Provide the (X, Y) coordinate of the cell's center where the given text is located.  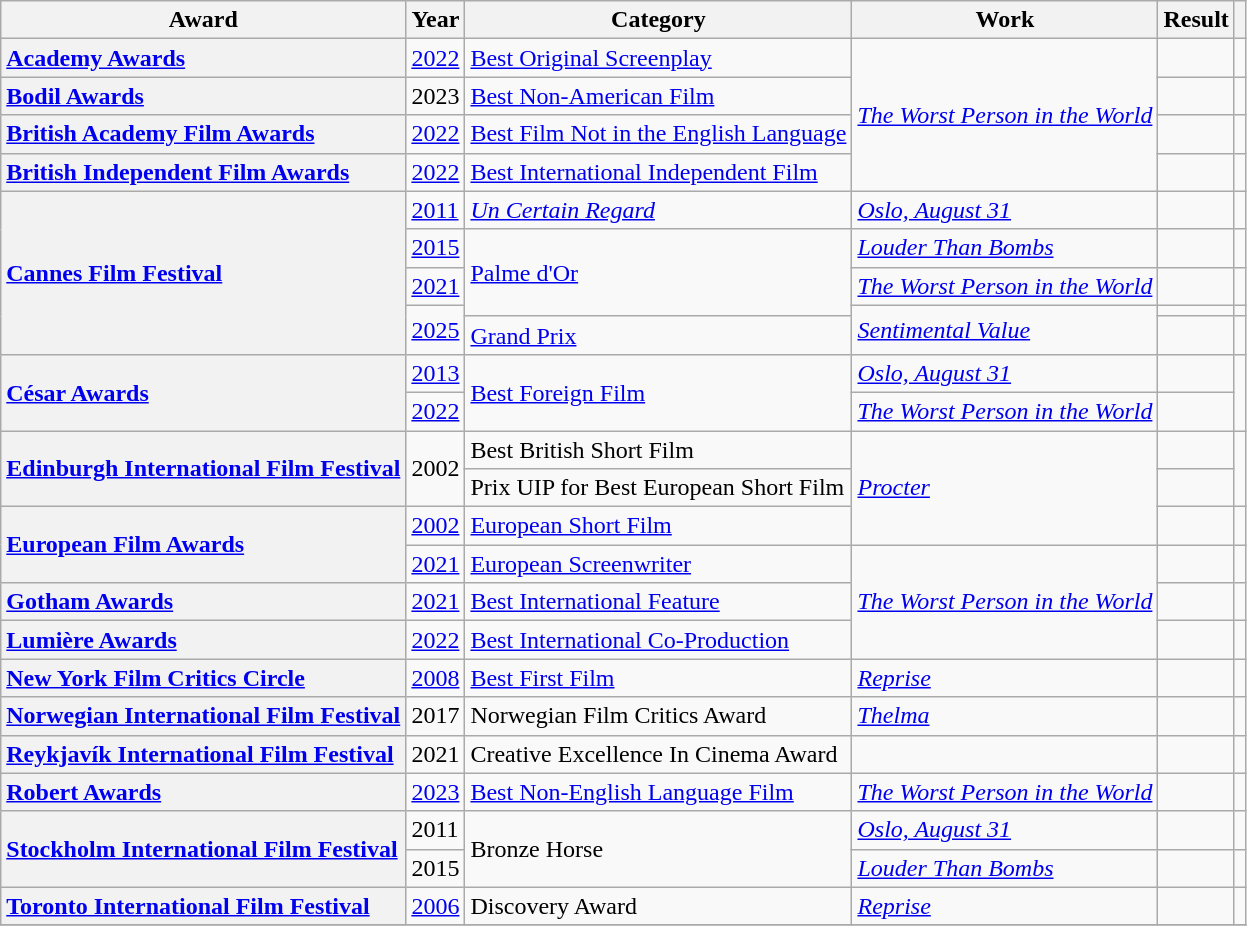
Robert Awards (204, 792)
Best International Co-Production (658, 640)
Best International Independent Film (658, 172)
2008 (436, 678)
Best Original Screenplay (658, 58)
Palme d'Or (658, 272)
2006 (436, 906)
Best First Film (658, 678)
Grand Prix (658, 335)
Sentimental Value (1005, 330)
Best British Short Film (658, 449)
Best Foreign Film (658, 392)
Thelma (1005, 716)
Result (1196, 20)
Procter (1005, 487)
César Awards (204, 392)
Year (436, 20)
British Independent Film Awards (204, 172)
New York Film Critics Circle (204, 678)
Bronze Horse (658, 849)
Prix UIP for Best European Short Film (658, 488)
Best Film Not in the English Language (658, 134)
Best International Feature (658, 602)
European Short Film (658, 526)
Un Certain Regard (658, 210)
European Film Awards (204, 545)
Category (658, 20)
European Screenwriter (658, 564)
Award (204, 20)
Creative Excellence In Cinema Award (658, 754)
Reykjavík International Film Festival (204, 754)
2025 (436, 330)
2017 (436, 716)
Stockholm International Film Festival (204, 849)
Academy Awards (204, 58)
Norwegian Film Critics Award (658, 716)
Bodil Awards (204, 96)
Work (1005, 20)
British Academy Film Awards (204, 134)
Gotham Awards (204, 602)
Lumière Awards (204, 640)
Cannes Film Festival (204, 272)
2013 (436, 373)
Discovery Award (658, 906)
Toronto International Film Festival (204, 906)
Edinburgh International Film Festival (204, 468)
Norwegian International Film Festival (204, 716)
Best Non-English Language Film (658, 792)
Best Non-American Film (658, 96)
